Scan for the cell matching the given text and deliver its [X, Y] coordinate at center. 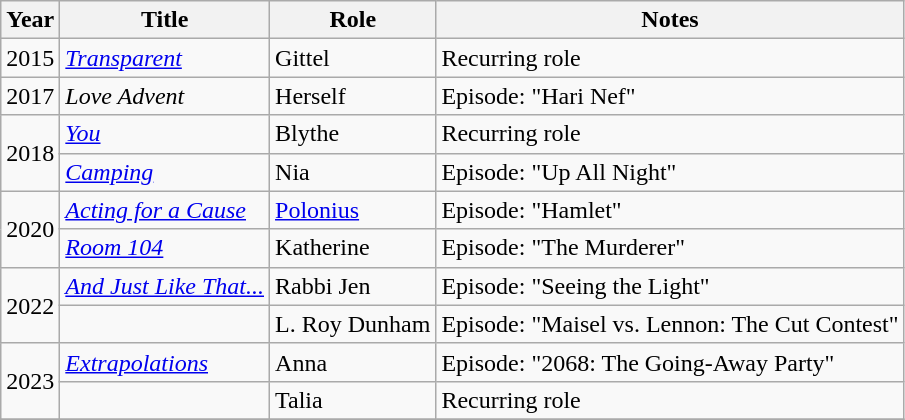
Room 104 [165, 248]
And Just Like That... [165, 286]
Nia [353, 172]
Year [30, 20]
Title [165, 20]
Episode: "Hari Nef" [670, 96]
Role [353, 20]
2018 [30, 153]
Blythe [353, 134]
Transparent [165, 58]
Notes [670, 20]
Acting for a Cause [165, 210]
Episode: "Hamlet" [670, 210]
L. Roy Dunham [353, 324]
2023 [30, 381]
Gittel [353, 58]
Camping [165, 172]
Episode: "Maisel vs. Lennon: The Cut Contest" [670, 324]
Talia [353, 400]
Polonius [353, 210]
Anna [353, 362]
You [165, 134]
Love Advent [165, 96]
2017 [30, 96]
2022 [30, 305]
Episode: "The Murderer" [670, 248]
2020 [30, 229]
Katherine [353, 248]
Extrapolations [165, 362]
Rabbi Jen [353, 286]
Herself [353, 96]
2015 [30, 58]
Episode: "Up All Night" [670, 172]
Episode: "Seeing the Light" [670, 286]
Episode: "2068: The Going-Away Party" [670, 362]
